From the cell containing the given text, extract its center point as [X, Y] coordinate. 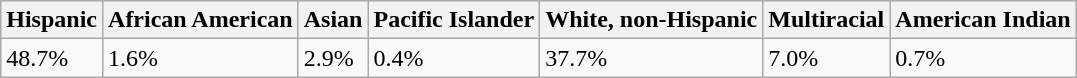
7.0% [826, 58]
1.6% [201, 58]
Pacific Islander [454, 20]
37.7% [652, 58]
2.9% [333, 58]
Multiracial [826, 20]
American Indian [983, 20]
0.7% [983, 58]
White, non-Hispanic [652, 20]
0.4% [454, 58]
Hispanic [52, 20]
African American [201, 20]
48.7% [52, 58]
Asian [333, 20]
